Locate the cell with the specified text and output its (x, y) center coordinate. 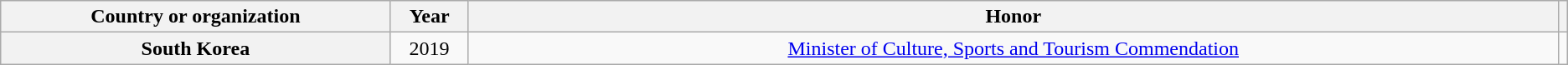
Honor (1014, 17)
Minister of Culture, Sports and Tourism Commendation (1014, 48)
South Korea (196, 48)
2019 (429, 48)
Country or organization (196, 17)
Year (429, 17)
